From the cell containing the given text, extract its center point as (X, Y) coordinate. 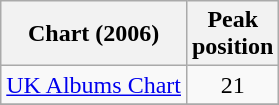
Chart (2006) (94, 34)
UK Albums Chart (94, 85)
21 (232, 85)
Peakposition (232, 34)
